Determine the (X, Y) coordinate at the center of the cell enclosing the given text.  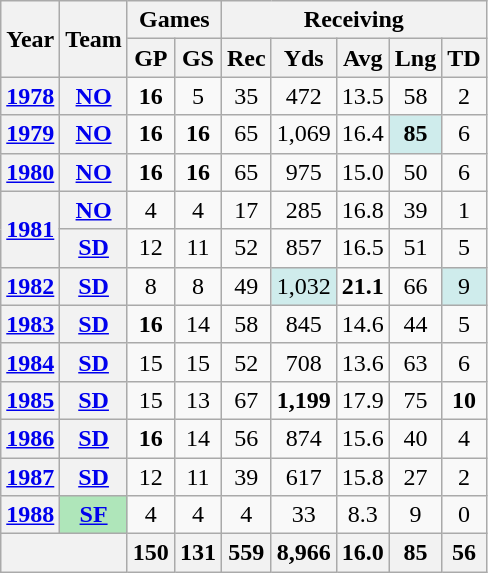
SF (94, 515)
16.4 (362, 134)
Games (174, 20)
17 (246, 210)
16.0 (362, 553)
472 (304, 96)
1984 (30, 362)
8,966 (304, 553)
1988 (30, 515)
16.5 (362, 248)
14.6 (362, 324)
1987 (30, 477)
GS (198, 58)
15.8 (362, 477)
15.0 (362, 172)
Yds (304, 58)
13 (198, 400)
1978 (30, 96)
1986 (30, 438)
66 (415, 286)
1,199 (304, 400)
49 (246, 286)
708 (304, 362)
845 (304, 324)
Team (94, 39)
Lng (415, 58)
1,069 (304, 134)
63 (415, 362)
1985 (30, 400)
51 (415, 248)
559 (246, 553)
1979 (30, 134)
13.6 (362, 362)
15.6 (362, 438)
150 (150, 553)
131 (198, 553)
975 (304, 172)
857 (304, 248)
21.1 (362, 286)
50 (415, 172)
1,032 (304, 286)
10 (464, 400)
44 (415, 324)
Avg (362, 58)
27 (415, 477)
0 (464, 515)
40 (415, 438)
67 (246, 400)
1980 (30, 172)
874 (304, 438)
TD (464, 58)
16.8 (362, 210)
1982 (30, 286)
617 (304, 477)
35 (246, 96)
GP (150, 58)
285 (304, 210)
Receiving (354, 20)
13.5 (362, 96)
1983 (30, 324)
17.9 (362, 400)
Year (30, 39)
Rec (246, 58)
1981 (30, 229)
75 (415, 400)
1 (464, 210)
33 (304, 515)
8.3 (362, 515)
